Provide the [X, Y] coordinate of the cell's center where the given text is located.  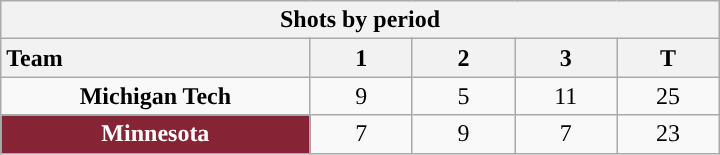
5 [463, 96]
T [668, 58]
Team [156, 58]
Shots by period [360, 20]
3 [566, 58]
11 [566, 96]
2 [463, 58]
25 [668, 96]
1 [361, 58]
Minnesota [156, 134]
Michigan Tech [156, 96]
23 [668, 134]
